Detect which cell encompasses the target text, then output its [X, Y] center coordinate. 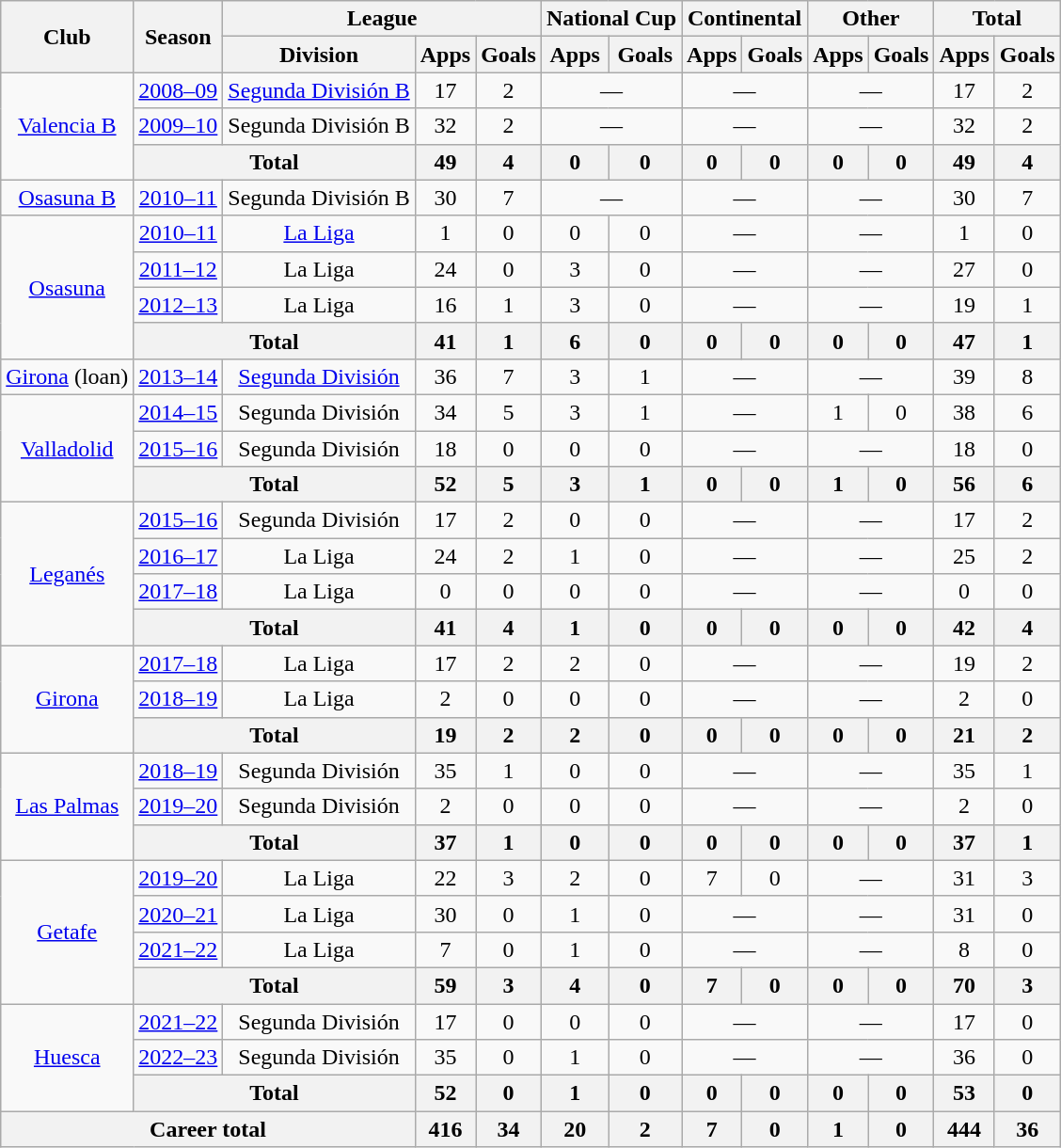
Other [871, 19]
League [382, 19]
National Cup [611, 19]
22 [445, 878]
25 [964, 556]
27 [964, 269]
Continental [745, 19]
Osasuna B [68, 198]
Division [319, 55]
Las Palmas [68, 806]
2014–15 [179, 412]
21 [964, 735]
Career total [208, 1129]
2012–13 [179, 305]
53 [964, 1093]
Getafe [68, 932]
Valencia B [68, 126]
42 [964, 628]
38 [964, 412]
Club [68, 37]
Huesca [68, 1057]
20 [575, 1129]
Girona [68, 699]
59 [445, 985]
47 [964, 341]
Season [179, 37]
2009–10 [179, 126]
Osasuna [68, 287]
16 [445, 305]
Leganés [68, 574]
56 [964, 485]
70 [964, 985]
Valladolid [68, 448]
2013–14 [179, 376]
2011–12 [179, 269]
Girona (loan) [68, 376]
2022–23 [179, 1058]
2016–17 [179, 556]
416 [445, 1129]
39 [964, 376]
444 [964, 1129]
2020–21 [179, 914]
2008–09 [179, 90]
